Identify which cell holds the provided text, then report its (x, y) central coordinate. 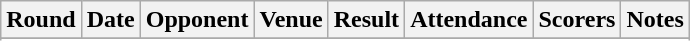
Notes (655, 20)
Attendance (469, 20)
Round (41, 20)
Opponent (197, 20)
Venue (291, 20)
Scorers (577, 20)
Result (366, 20)
Date (110, 20)
